Locate the cell with the specified text and output its [X, Y] center coordinate. 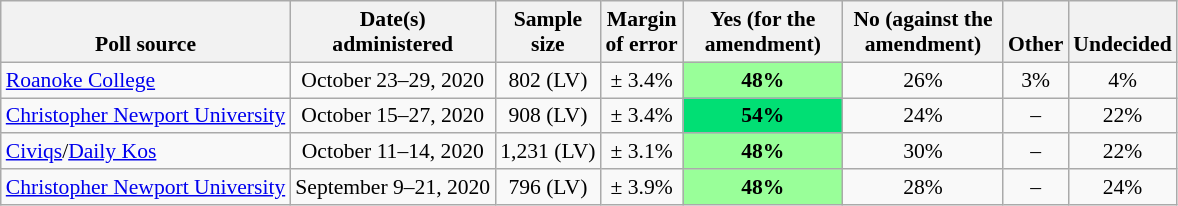
October 15–27, 2020 [392, 116]
1,231 (LV) [548, 152]
October 23–29, 2020 [392, 80]
No (against the amendment) [923, 32]
Samplesize [548, 32]
Civiqs/Daily Kos [146, 152]
Poll source [146, 32]
802 (LV) [548, 80]
October 11–14, 2020 [392, 152]
± 3.9% [642, 187]
September 9–21, 2020 [392, 187]
4% [1122, 80]
908 (LV) [548, 116]
Yes (for the amendment) [763, 32]
Marginof error [642, 32]
796 (LV) [548, 187]
28% [923, 187]
Roanoke College [146, 80]
Date(s)administered [392, 32]
26% [923, 80]
54% [763, 116]
Undecided [1122, 32]
3% [1036, 80]
Other [1036, 32]
± 3.1% [642, 152]
30% [923, 152]
